Scan for the cell matching the given text and deliver its (X, Y) coordinate at center. 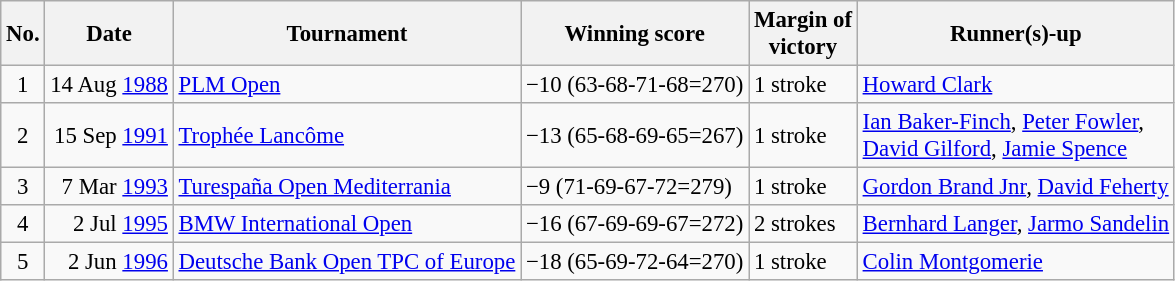
Bernhard Langer, Jarmo Sandelin (1016, 224)
Colin Montgomerie (1016, 262)
−16 (67-69-69-67=272) (635, 224)
Ian Baker-Finch, Peter Fowler, David Gilford, Jamie Spence (1016, 136)
3 (23, 187)
No. (23, 34)
15 Sep 1991 (109, 136)
Margin ofvictory (804, 34)
−18 (65-69-72-64=270) (635, 262)
Trophée Lancôme (346, 136)
7 Mar 1993 (109, 187)
Gordon Brand Jnr, David Feherty (1016, 187)
2 strokes (804, 224)
PLM Open (346, 85)
2 Jul 1995 (109, 224)
2 Jun 1996 (109, 262)
BMW International Open (346, 224)
Date (109, 34)
1 (23, 85)
2 (23, 136)
5 (23, 262)
−9 (71-69-67-72=279) (635, 187)
4 (23, 224)
−13 (65-68-69-65=267) (635, 136)
Turespaña Open Mediterrania (346, 187)
14 Aug 1988 (109, 85)
Howard Clark (1016, 85)
Tournament (346, 34)
Deutsche Bank Open TPC of Europe (346, 262)
−10 (63-68-71-68=270) (635, 85)
Winning score (635, 34)
Runner(s)-up (1016, 34)
